Capture the cell that displays the provided text and extract its [X, Y] central coordinate. 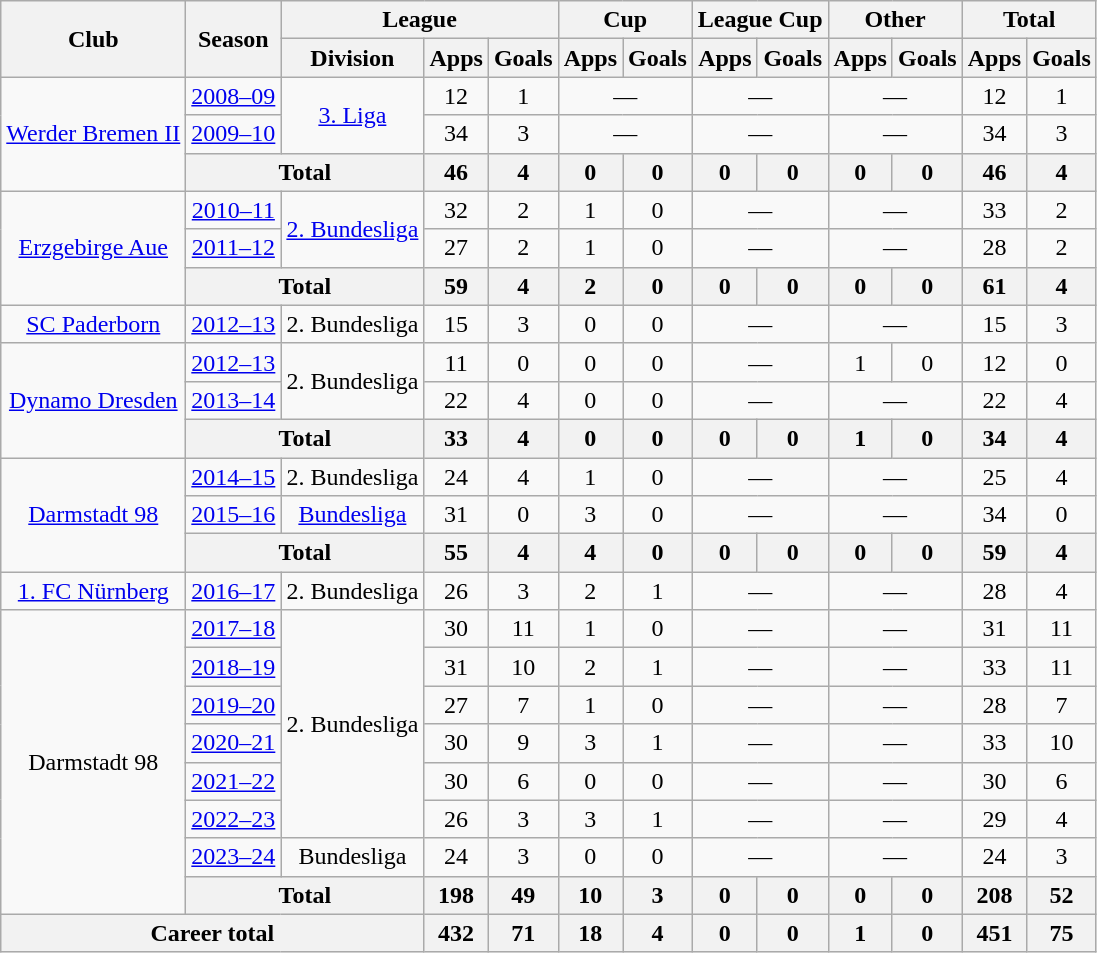
Dynamo Dresden [94, 400]
71 [523, 933]
432 [456, 933]
2010–11 [234, 210]
Werder Bremen II [94, 134]
2015–16 [234, 515]
451 [994, 933]
Career total [212, 933]
2011–12 [234, 248]
3. Liga [352, 115]
Cup [625, 20]
1. FC Nürnberg [94, 591]
32 [456, 210]
Erzgebirge Aue [94, 248]
61 [994, 286]
49 [523, 895]
2008–09 [234, 96]
Other [895, 20]
2013–14 [234, 400]
29 [994, 819]
League [420, 20]
2023–24 [234, 857]
SC Paderborn [94, 324]
25 [994, 477]
2022–23 [234, 819]
Club [94, 39]
75 [1062, 933]
2014–15 [234, 477]
2016–17 [234, 591]
208 [994, 895]
9 [523, 743]
League Cup [760, 20]
2021–22 [234, 781]
2017–18 [234, 629]
198 [456, 895]
55 [456, 553]
18 [590, 933]
2018–19 [234, 667]
2020–21 [234, 743]
Division [352, 58]
52 [1062, 895]
2009–10 [234, 134]
2019–20 [234, 705]
Season [234, 39]
